Return the [x, y] coordinate for the center point of the cell that contains the specified text.  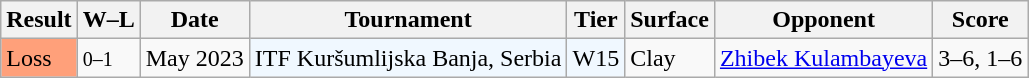
W15 [596, 58]
Zhibek Kulambayeva [823, 58]
Score [980, 20]
ITF Kuršumlijska Banja, Serbia [408, 58]
Clay [670, 58]
Result [39, 20]
3–6, 1–6 [980, 58]
May 2023 [194, 58]
Opponent [823, 20]
Tournament [408, 20]
Tier [596, 20]
W–L [108, 20]
Surface [670, 20]
0–1 [108, 58]
Loss [39, 58]
Date [194, 20]
